Identify which cell holds the provided text, then report its (X, Y) central coordinate. 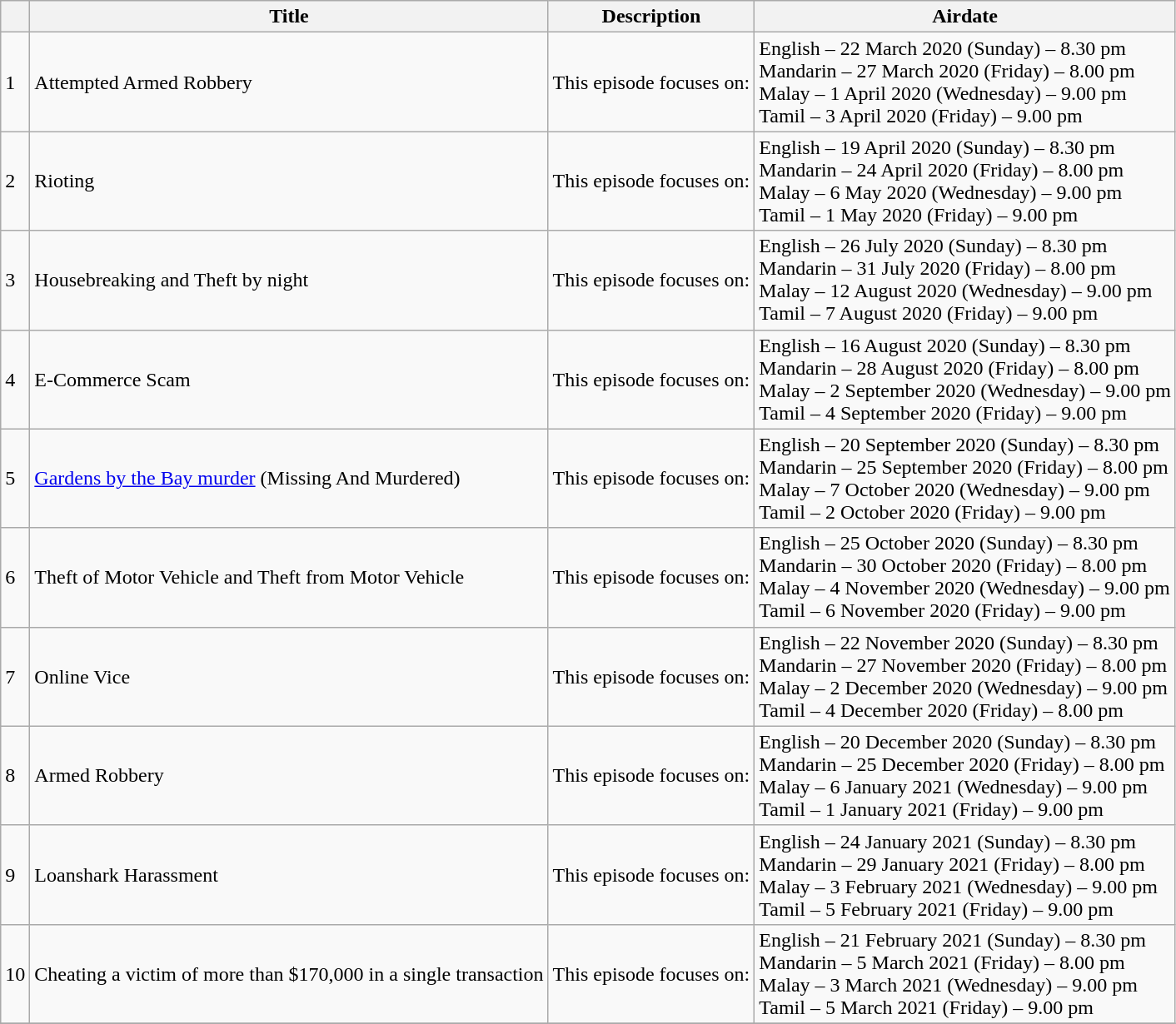
2 (15, 181)
Gardens by the Bay murder (Missing And Murdered) (289, 478)
Description (651, 17)
Cheating a victim of more than $170,000 in a single transaction (289, 974)
Airdate (965, 17)
5 (15, 478)
4 (15, 380)
Title (289, 17)
6 (15, 578)
E-Commerce Scam (289, 380)
Theft of Motor Vehicle and Theft from Motor Vehicle (289, 578)
Rioting (289, 181)
1 (15, 82)
Armed Robbery (289, 776)
3 (15, 280)
Housebreaking and Theft by night (289, 280)
Loanshark Harassment (289, 874)
8 (15, 776)
9 (15, 874)
10 (15, 974)
Online Vice (289, 676)
7 (15, 676)
Attempted Armed Robbery (289, 82)
